Scan for the cell matching the given text and deliver its (x, y) coordinate at center. 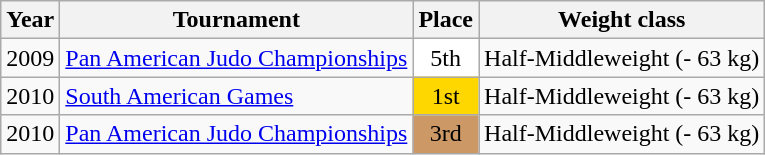
5th (446, 58)
Year (30, 20)
3rd (446, 134)
2009 (30, 58)
Weight class (622, 20)
1st (446, 96)
South American Games (236, 96)
Tournament (236, 20)
Place (446, 20)
